Search for the cell housing the specified text and yield its (x, y) center coordinate. 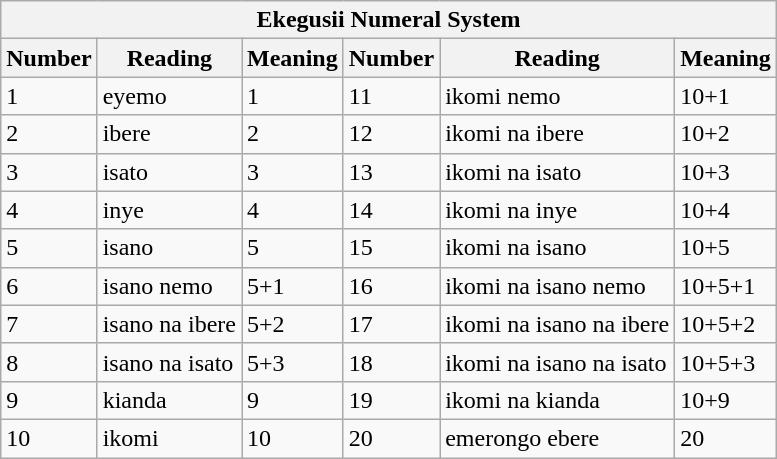
18 (391, 362)
6 (49, 286)
7 (49, 324)
inye (169, 210)
ikomi na isano na ibere (558, 324)
13 (391, 172)
10+9 (726, 400)
isato (169, 172)
isano na ibere (169, 324)
ikomi na kianda (558, 400)
8 (49, 362)
10+1 (726, 96)
ikomi nemo (558, 96)
11 (391, 96)
10+5+3 (726, 362)
kianda (169, 400)
12 (391, 134)
ikomi na isato (558, 172)
19 (391, 400)
10+5+1 (726, 286)
5+2 (293, 324)
ikomi (169, 438)
ikomi na ibere (558, 134)
isano na isato (169, 362)
ikomi na inye (558, 210)
10+5 (726, 248)
5+3 (293, 362)
16 (391, 286)
ikomi na isano (558, 248)
10+4 (726, 210)
isano nemo (169, 286)
10+5+2 (726, 324)
10+3 (726, 172)
15 (391, 248)
5+1 (293, 286)
ibere (169, 134)
eyemo (169, 96)
ikomi na isano na isato (558, 362)
isano (169, 248)
10+2 (726, 134)
17 (391, 324)
emerongo ebere (558, 438)
ikomi na isano nemo (558, 286)
14 (391, 210)
Ekegusii Numeral System (389, 20)
